Pinpoint the cell where the given text exists, returning its [x, y] midpoint coordinate. 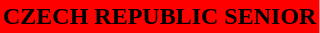
CZECH REPUBLIC SENIOR [160, 16]
